Capture the cell that displays the provided text and extract its (x, y) central coordinate. 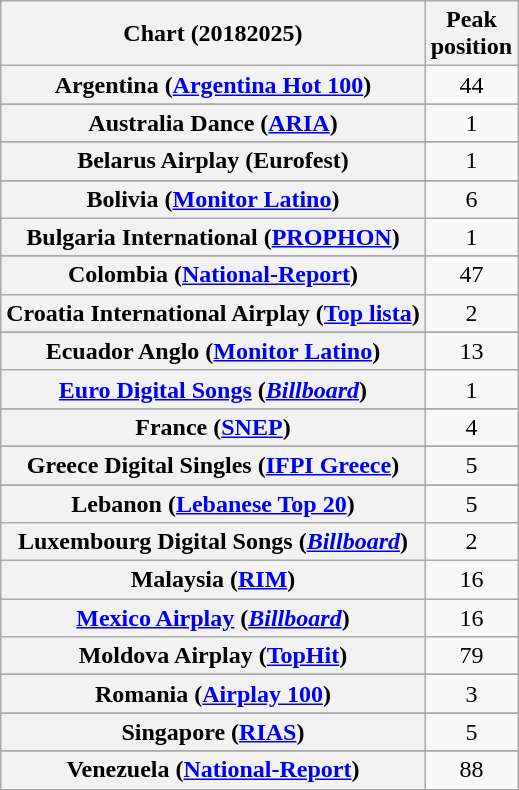
Greece Digital Singles (IFPI Greece) (213, 465)
Peak position (471, 34)
France (SNEP) (213, 427)
Bulgaria International (PROPHON) (213, 237)
Croatia International Airplay (Top lista) (213, 313)
Argentina (Argentina Hot 100) (213, 85)
Colombia (National-Report) (213, 275)
Lebanon (Lebanese Top 20) (213, 503)
Ecuador Anglo (Monitor Latino) (213, 351)
Malaysia (RIM) (213, 580)
88 (471, 770)
Euro Digital Songs (Billboard) (213, 389)
Belarus Airplay (Eurofest) (213, 161)
Mexico Airplay (Billboard) (213, 618)
Romania (Airplay 100) (213, 694)
Chart (20182025) (213, 34)
79 (471, 656)
44 (471, 85)
13 (471, 351)
3 (471, 694)
4 (471, 427)
Bolivia (Monitor Latino) (213, 199)
Singapore (RIAS) (213, 732)
Australia Dance (ARIA) (213, 123)
6 (471, 199)
Moldova Airplay (TopHit) (213, 656)
Venezuela (National-Report) (213, 770)
Luxembourg Digital Songs (Billboard) (213, 542)
47 (471, 275)
